Identify which cell holds the provided text, then report its (x, y) central coordinate. 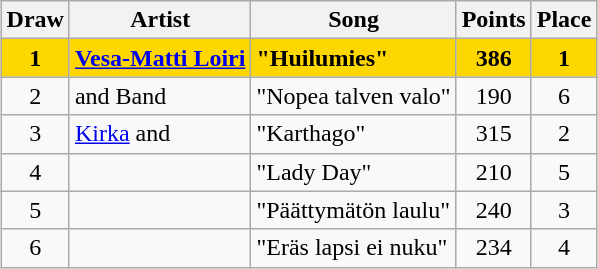
240 (494, 210)
Artist (160, 20)
and Band (160, 96)
"Karthago" (354, 134)
Place (564, 20)
Draw (35, 20)
"Huilumies" (354, 58)
386 (494, 58)
210 (494, 172)
"Päättymätön laulu" (354, 210)
"Eräs lapsi ei nuku" (354, 248)
"Nopea talven valo" (354, 96)
234 (494, 248)
315 (494, 134)
190 (494, 96)
Vesa-Matti Loiri (160, 58)
Kirka and (160, 134)
Points (494, 20)
"Lady Day" (354, 172)
Song (354, 20)
